Provide the [x, y] coordinate of the cell's center where the given text is located.  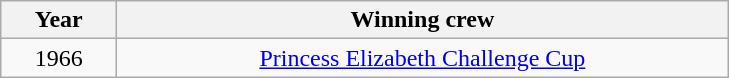
1966 [59, 58]
Princess Elizabeth Challenge Cup [422, 58]
Winning crew [422, 20]
Year [59, 20]
